Detect which cell encompasses the target text, then output its (x, y) center coordinate. 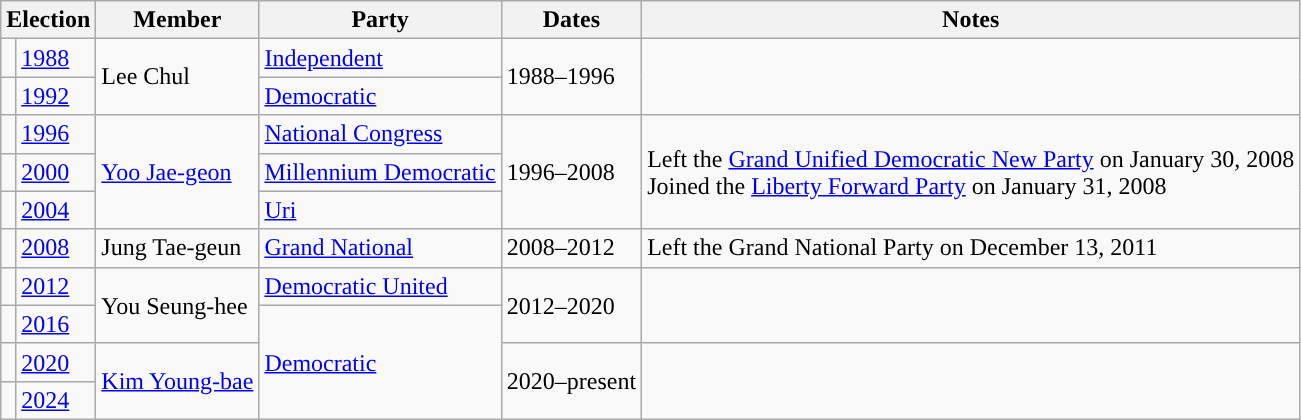
Dates (571, 20)
Kim Young-bae (178, 381)
2012 (56, 286)
Uri (380, 210)
Election (48, 20)
1996–2008 (571, 172)
Left the Grand Unified Democratic New Party on January 30, 2008Joined the Liberty Forward Party on January 31, 2008 (971, 172)
Jung Tae-geun (178, 248)
2020 (56, 362)
Lee Chul (178, 77)
National Congress (380, 134)
Millennium Democratic (380, 172)
Grand National (380, 248)
Member (178, 20)
Independent (380, 58)
2020–present (571, 381)
You Seung-hee (178, 305)
1996 (56, 134)
Yoo Jae-geon (178, 172)
2008–2012 (571, 248)
Democratic United (380, 286)
Left the Grand National Party on December 13, 2011 (971, 248)
Notes (971, 20)
2004 (56, 210)
1988 (56, 58)
2024 (56, 400)
1988–1996 (571, 77)
2016 (56, 324)
2012–2020 (571, 305)
1992 (56, 96)
2000 (56, 172)
2008 (56, 248)
Party (380, 20)
